Pinpoint the cell where the given text exists, returning its [X, Y] midpoint coordinate. 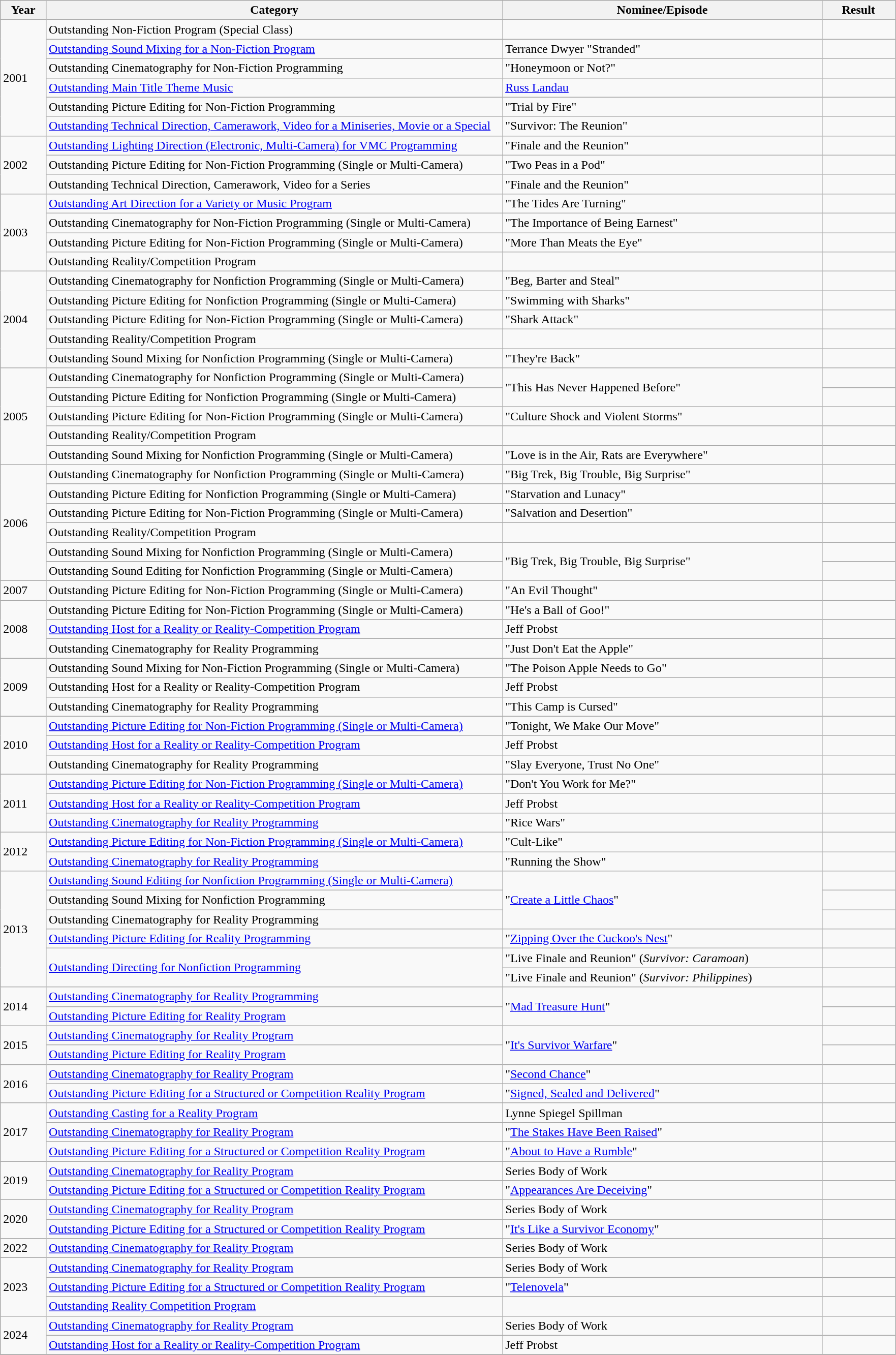
2004 [23, 320]
Outstanding Reality Competition Program [274, 1306]
Outstanding Art Direction for a Variety or Music Program [274, 203]
"Running the Show" [663, 861]
"Create a Little Chaos" [663, 900]
"Beg, Barter and Steal" [663, 281]
Outstanding Picture Editing for Reality Programming [274, 939]
Outstanding Lighting Direction (Electronic, Multi-Camera) for VMC Programming [274, 145]
Nominee/Episode [663, 10]
Outstanding Casting for a Reality Program [274, 1113]
"More Than Meats the Eye" [663, 242]
"The Importance of Being Earnest" [663, 223]
Outstanding Technical Direction, Camerawork, Video for a Miniseries, Movie or a Special [274, 126]
"Culture Shock and Violent Storms" [663, 416]
Outstanding Cinematography for Non-Fiction Programming (Single or Multi-Camera) [274, 223]
"Survivor: The Reunion" [663, 126]
2020 [23, 1219]
"This Camp is Cursed" [663, 706]
"Live Finale and Reunion" (Survivor: Caramoan) [663, 958]
"He's a Ball of Goo!" [663, 610]
"It's Like a Survivor Economy" [663, 1229]
Outstanding Main Title Theme Music [274, 87]
2017 [23, 1132]
2008 [23, 629]
"Salvation and Desertion" [663, 513]
"Cult-Like" [663, 842]
Outstanding Directing for Nonfiction Programming [274, 968]
2015 [23, 1045]
2022 [23, 1248]
Outstanding Technical Direction, Camerawork, Video for a Series [274, 184]
"Two Peas in a Pod" [663, 165]
2001 [23, 78]
2003 [23, 232]
Terrance Dwyer "Stranded" [663, 49]
2009 [23, 687]
2012 [23, 851]
"Trial by Fire" [663, 107]
"Mad Treasure Hunt" [663, 1006]
"Second Chance" [663, 1074]
Category [274, 10]
"Telenovela" [663, 1287]
2016 [23, 1084]
"The Stakes Have Been Raised" [663, 1132]
2013 [23, 929]
"About to Have a Rumble" [663, 1151]
2024 [23, 1335]
Outstanding Non-Fiction Program (Special Class) [274, 29]
"Swimming with Sharks" [663, 300]
"Just Don't Eat the Apple" [663, 649]
2010 [23, 745]
"An Evil Thought" [663, 591]
"They're Back" [663, 358]
2011 [23, 803]
2014 [23, 1006]
2002 [23, 165]
"Zipping Over the Cuckoo's Nest" [663, 939]
2005 [23, 416]
"Honeymoon or Not?" [663, 68]
2006 [23, 522]
"Live Finale and Reunion" (Survivor: Philippines) [663, 977]
"The Poison Apple Needs to Go" [663, 668]
Russ Landau [663, 87]
"Slay Everyone, Trust No One" [663, 764]
"This Has Never Happened Before" [663, 387]
2023 [23, 1287]
Outstanding Cinematography for Non-Fiction Programming [274, 68]
"Don't You Work for Me?" [663, 784]
"Rice Wars" [663, 822]
"The Tides Are Turning" [663, 203]
Lynne Spiegel Spillman [663, 1113]
Result [858, 10]
"Starvation and Lunacy" [663, 494]
"Appearances Are Deceiving" [663, 1190]
Outstanding Sound Mixing for Non-Fiction Programming (Single or Multi-Camera) [274, 668]
Outstanding Picture Editing for Non-Fiction Programming [274, 107]
Year [23, 10]
2007 [23, 591]
"It's Survivor Warfare" [663, 1045]
"Signed, Sealed and Delivered" [663, 1093]
"Love is in the Air, Rats are Everywhere" [663, 455]
"Shark Attack" [663, 320]
Outstanding Sound Mixing for a Non-Fiction Program [274, 49]
2019 [23, 1180]
Outstanding Sound Mixing for Nonfiction Programming [274, 900]
"Tonight, We Make Our Move" [663, 726]
